Locate the cell with the specified text and output its (x, y) center coordinate. 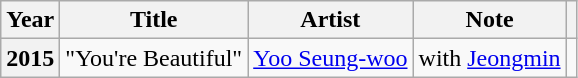
Artist (330, 20)
"You're Beautiful" (154, 58)
Year (30, 20)
Title (154, 20)
Note (490, 20)
with Jeongmin (490, 58)
2015 (30, 58)
Yoo Seung-woo (330, 58)
